For the text-containing cell, return its midpoint in (x, y) coordinate format. 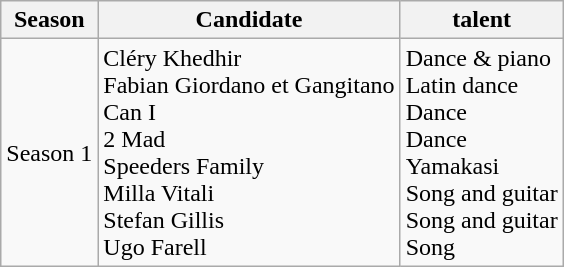
Dance & pianoLatin danceDanceDanceYamakasiSong and guitarSong and guitarSong (482, 152)
Season 1 (50, 152)
talent (482, 20)
Cléry KhedhirFabian Giordano et GangitanoCan I2 MadSpeeders FamilyMilla VitaliStefan GillisUgo Farell (249, 152)
Candidate (249, 20)
Season (50, 20)
